Find where the given text appears and provide that cell's center as [x, y] coordinate. 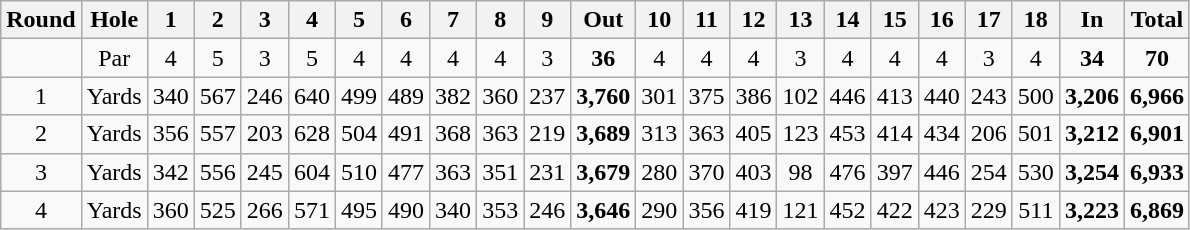
13 [800, 20]
423 [942, 210]
476 [848, 172]
219 [548, 134]
477 [406, 172]
34 [1092, 58]
397 [894, 172]
Par [114, 58]
434 [942, 134]
3,679 [604, 172]
Out [604, 20]
11 [706, 20]
15 [894, 20]
504 [358, 134]
453 [848, 134]
206 [988, 134]
6,966 [1156, 96]
375 [706, 96]
3,212 [1092, 134]
500 [1036, 96]
567 [218, 96]
342 [170, 172]
511 [1036, 210]
422 [894, 210]
98 [800, 172]
9 [548, 20]
452 [848, 210]
266 [264, 210]
382 [454, 96]
237 [548, 96]
18 [1036, 20]
254 [988, 172]
313 [660, 134]
386 [754, 96]
628 [312, 134]
557 [218, 134]
489 [406, 96]
495 [358, 210]
3,206 [1092, 96]
491 [406, 134]
3,223 [1092, 210]
16 [942, 20]
413 [894, 96]
102 [800, 96]
414 [894, 134]
6,869 [1156, 210]
501 [1036, 134]
In [1092, 20]
403 [754, 172]
604 [312, 172]
280 [660, 172]
Total [1156, 20]
229 [988, 210]
6 [406, 20]
368 [454, 134]
17 [988, 20]
490 [406, 210]
245 [264, 172]
353 [500, 210]
640 [312, 96]
8 [500, 20]
3,689 [604, 134]
3,254 [1092, 172]
530 [1036, 172]
243 [988, 96]
121 [800, 210]
571 [312, 210]
36 [604, 58]
301 [660, 96]
14 [848, 20]
510 [358, 172]
290 [660, 210]
10 [660, 20]
351 [500, 172]
231 [548, 172]
123 [800, 134]
3,760 [604, 96]
556 [218, 172]
419 [754, 210]
525 [218, 210]
499 [358, 96]
70 [1156, 58]
3,646 [604, 210]
203 [264, 134]
12 [754, 20]
440 [942, 96]
405 [754, 134]
370 [706, 172]
6,901 [1156, 134]
Round [41, 20]
6,933 [1156, 172]
7 [454, 20]
Hole [114, 20]
